Capture the cell that displays the provided text and extract its (X, Y) central coordinate. 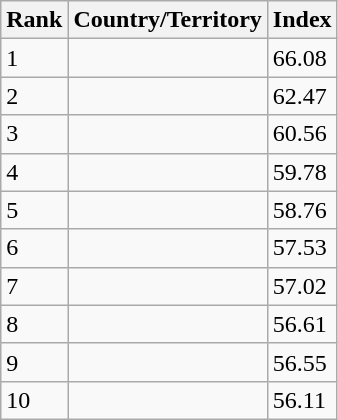
Rank (34, 20)
4 (34, 172)
1 (34, 58)
6 (34, 248)
8 (34, 324)
56.61 (302, 324)
10 (34, 400)
9 (34, 362)
57.53 (302, 248)
59.78 (302, 172)
56.55 (302, 362)
Index (302, 20)
56.11 (302, 400)
62.47 (302, 96)
2 (34, 96)
60.56 (302, 134)
5 (34, 210)
Country/Territory (168, 20)
57.02 (302, 286)
66.08 (302, 58)
7 (34, 286)
3 (34, 134)
58.76 (302, 210)
